Search for the cell housing the specified text and yield its (X, Y) center coordinate. 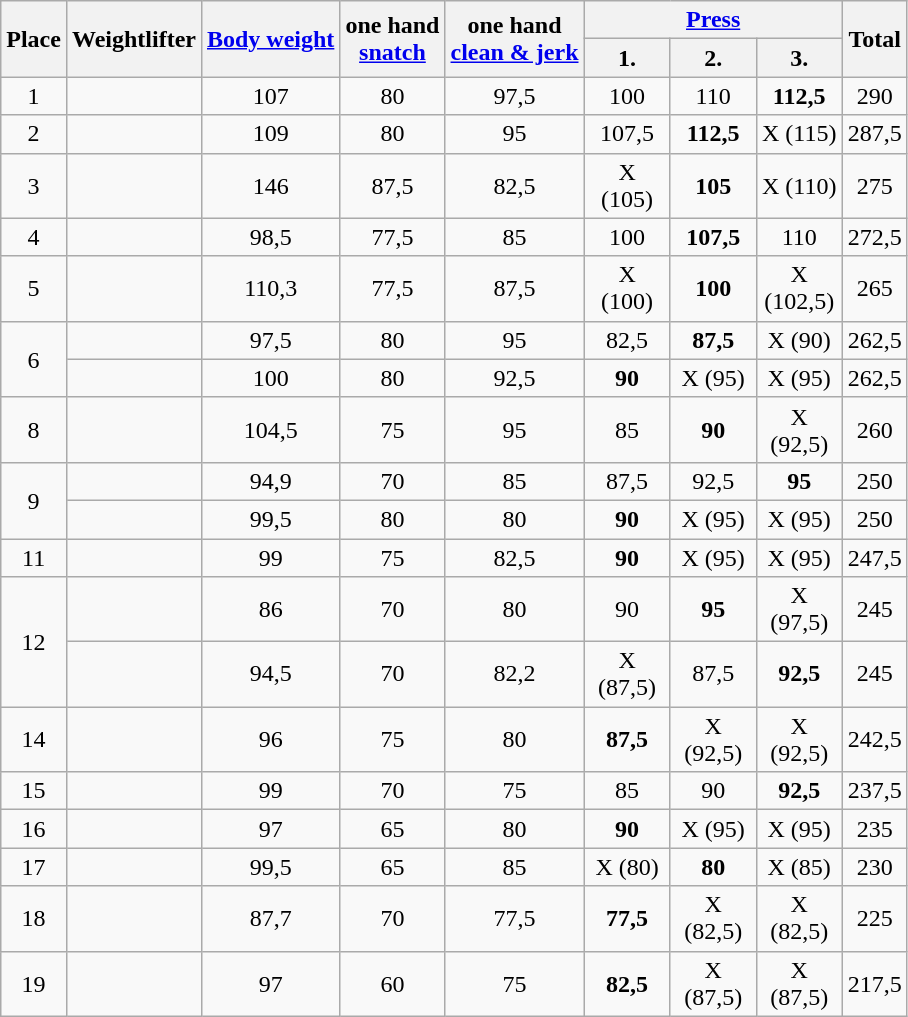
4 (34, 237)
X (90) (799, 340)
217,5 (874, 984)
98,5 (270, 237)
275 (874, 186)
X (102,5) (799, 288)
X (97,5) (799, 610)
105 (713, 186)
17 (34, 867)
X (105) (627, 186)
X (85) (799, 867)
87,7 (270, 918)
8 (34, 430)
110,3 (270, 288)
235 (874, 829)
1. (627, 58)
X (115) (799, 134)
260 (874, 430)
94,9 (270, 481)
237,5 (874, 791)
2 (34, 134)
X (100) (627, 288)
104,5 (270, 430)
94,5 (270, 674)
15 (34, 791)
5 (34, 288)
9 (34, 500)
2. (713, 58)
247,5 (874, 557)
X (80) (627, 867)
272,5 (874, 237)
14 (34, 740)
18 (34, 918)
60 (392, 984)
Place (34, 39)
1 (34, 96)
Total (874, 39)
265 (874, 288)
11 (34, 557)
12 (34, 642)
6 (34, 359)
225 (874, 918)
X (110) (799, 186)
16 (34, 829)
Weightlifter (134, 39)
146 (270, 186)
one handsnatch (392, 39)
3. (799, 58)
107 (270, 96)
230 (874, 867)
3 (34, 186)
242,5 (874, 740)
86 (270, 610)
one handclean & jerk (514, 39)
287,5 (874, 134)
109 (270, 134)
82,2 (514, 674)
Press (713, 20)
19 (34, 984)
96 (270, 740)
290 (874, 96)
Body weight (270, 39)
